For the text-containing cell, return its midpoint in (x, y) coordinate format. 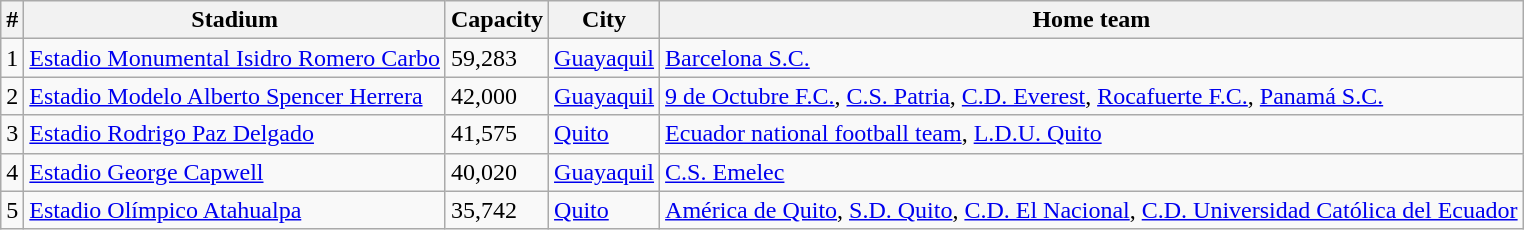
4 (12, 172)
City (604, 20)
Estadio Olímpico Atahualpa (235, 210)
5 (12, 210)
1 (12, 58)
Estadio George Capwell (235, 172)
35,742 (496, 210)
Stadium (235, 20)
Ecuador national football team, L.D.U. Quito (1092, 134)
41,575 (496, 134)
42,000 (496, 96)
Capacity (496, 20)
Estadio Rodrigo Paz Delgado (235, 134)
3 (12, 134)
C.S. Emelec (1092, 172)
Estadio Modelo Alberto Spencer Herrera (235, 96)
# (12, 20)
2 (12, 96)
Home team (1092, 20)
40,020 (496, 172)
América de Quito, S.D. Quito, C.D. El Nacional, C.D. Universidad Católica del Ecuador (1092, 210)
9 de Octubre F.C., C.S. Patria, C.D. Everest, Rocafuerte F.C., Panamá S.C. (1092, 96)
Estadio Monumental Isidro Romero Carbo (235, 58)
Barcelona S.C. (1092, 58)
59,283 (496, 58)
